Capture the cell that displays the provided text and extract its [x, y] central coordinate. 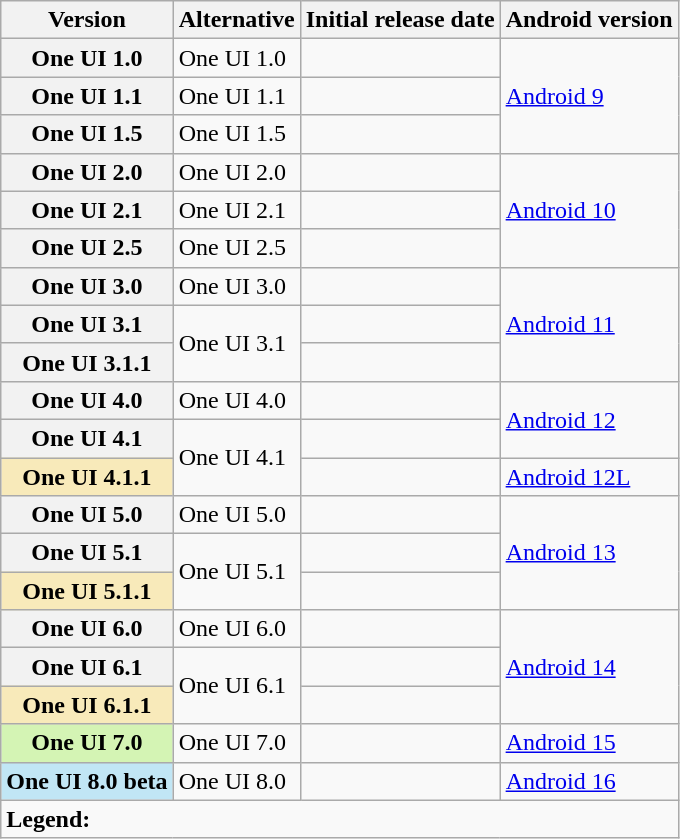
One UI 8.0 beta [87, 781]
Android 12L [589, 477]
Android 14 [589, 667]
Android 9 [589, 96]
Android 10 [589, 210]
One UI 6.1.1 [87, 705]
Initial release date [400, 20]
Alternative [236, 20]
One UI 5.1.1 [87, 591]
Android 15 [589, 743]
One UI 8.0 [236, 781]
Legend: [340, 819]
Android 11 [589, 324]
Android 12 [589, 419]
Android 16 [589, 781]
One UI 4.1.1 [87, 477]
One UI 3.1.1 [87, 362]
Version [87, 20]
Android 13 [589, 553]
Android version [589, 20]
